Pinpoint the cell where the given text exists, returning its (x, y) midpoint coordinate. 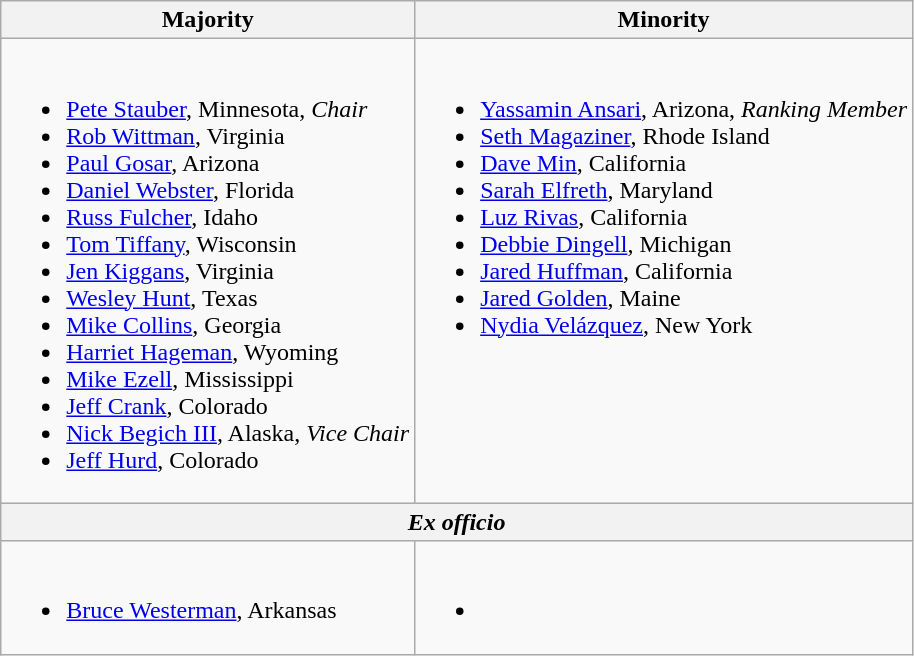
Ex officio (457, 522)
Minority (664, 20)
Bruce Westerman, Arkansas (208, 598)
Majority (208, 20)
